Return the [x, y] coordinate for the center point of the cell that contains the specified text.  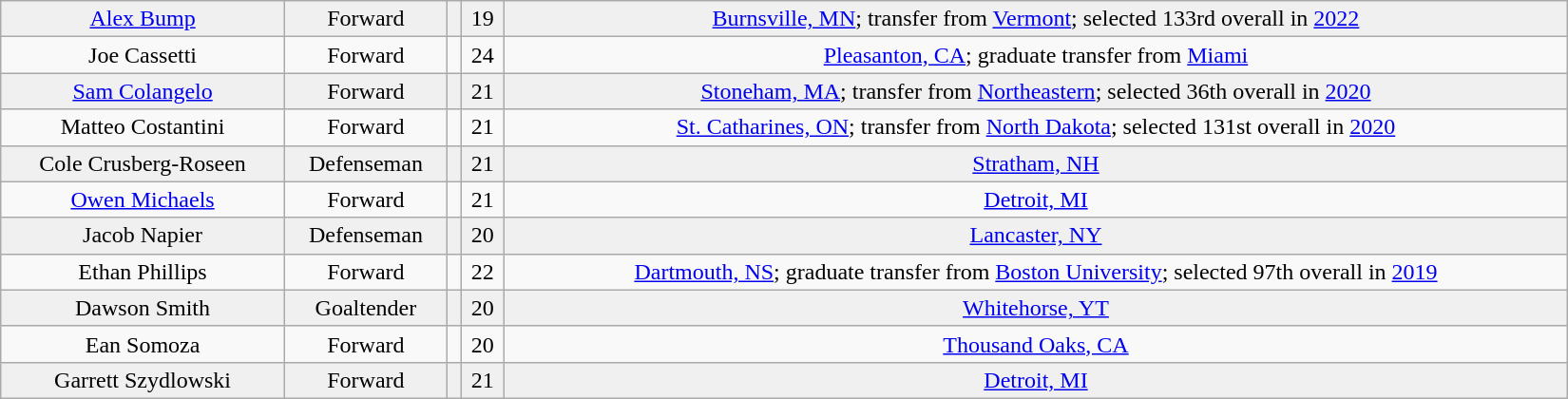
Joe Cassetti [143, 55]
Dartmouth, NS; graduate transfer from Boston University; selected 97th overall in 2019 [1036, 272]
Stoneham, MA; transfer from Northeastern; selected 36th overall in 2020 [1036, 91]
19 [483, 19]
Dawson Smith [143, 308]
Whitehorse, YT [1036, 308]
Cole Crusberg-Roseen [143, 163]
22 [483, 272]
Stratham, NH [1036, 163]
Sam Colangelo [143, 91]
Jacob Napier [143, 236]
Lancaster, NY [1036, 236]
St. Catharines, ON; transfer from North Dakota; selected 131st overall in 2020 [1036, 127]
Owen Michaels [143, 199]
Goaltender [365, 308]
Garrett Szydlowski [143, 380]
Ean Somoza [143, 344]
Burnsville, MN; transfer from Vermont; selected 133rd overall in 2022 [1036, 19]
24 [483, 55]
Thousand Oaks, CA [1036, 344]
Alex Bump [143, 19]
Matteo Costantini [143, 127]
Ethan Phillips [143, 272]
Pleasanton, CA; graduate transfer from Miami [1036, 55]
